Extract the [x, y] coordinate from the center of the cell holding the provided text.  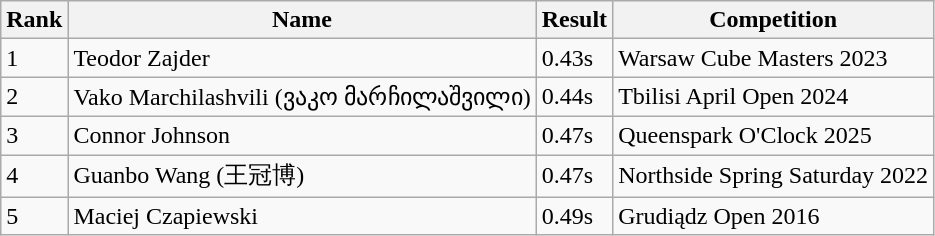
Result [574, 20]
Northside Spring Saturday 2022 [774, 176]
5 [34, 216]
0.43s [574, 58]
3 [34, 135]
1 [34, 58]
4 [34, 176]
Name [302, 20]
0.44s [574, 97]
Vako Marchilashvili (ვაკო მარჩილაშვილი) [302, 97]
Queenspark O'Clock 2025 [774, 135]
Connor Johnson [302, 135]
Guanbo Wang (王冠博) [302, 176]
Teodor Zajder [302, 58]
2 [34, 97]
0.49s [574, 216]
Tbilisi April Open 2024 [774, 97]
Grudiądz Open 2016 [774, 216]
Warsaw Cube Masters 2023 [774, 58]
Competition [774, 20]
Maciej Czapiewski [302, 216]
Rank [34, 20]
